Return the [X, Y] coordinate for the center point of the cell that contains the specified text.  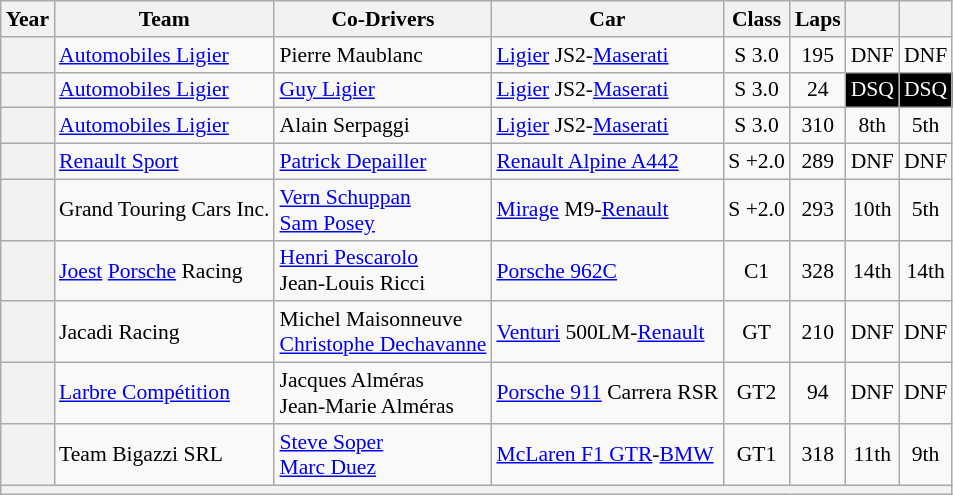
Renault Alpine A442 [607, 162]
8th [872, 126]
Jacadi Racing [164, 332]
Joest Porsche Racing [164, 270]
9th [926, 454]
GT [756, 332]
10th [872, 210]
Alain Serpaggi [382, 126]
McLaren F1 GTR-BMW [607, 454]
289 [818, 162]
11th [872, 454]
Co-Drivers [382, 19]
24 [818, 90]
Laps [818, 19]
GT2 [756, 394]
195 [818, 55]
Mirage M9-Renault [607, 210]
318 [818, 454]
Pierre Maublanc [382, 55]
C1 [756, 270]
Vern Schuppan Sam Posey [382, 210]
Michel Maisonneuve Christophe Dechavanne [382, 332]
94 [818, 394]
Jacques Alméras Jean-Marie Alméras [382, 394]
Steve Soper Marc Duez [382, 454]
Team Bigazzi SRL [164, 454]
210 [818, 332]
Car [607, 19]
Class [756, 19]
328 [818, 270]
Grand Touring Cars Inc. [164, 210]
Larbre Compétition [164, 394]
Renault Sport [164, 162]
Henri Pescarolo Jean-Louis Ricci [382, 270]
GT1 [756, 454]
293 [818, 210]
Venturi 500LM-Renault [607, 332]
310 [818, 126]
Team [164, 19]
Patrick Depailler [382, 162]
Porsche 962C [607, 270]
Guy Ligier [382, 90]
Porsche 911 Carrera RSR [607, 394]
Year [28, 19]
